Determine the [x, y] coordinate at the center of the cell enclosing the given text.  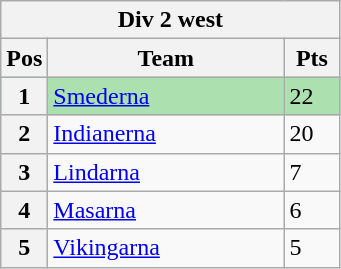
4 [24, 210]
Pos [24, 58]
3 [24, 172]
Smederna [166, 96]
Team [166, 58]
Lindarna [166, 172]
Div 2 west [170, 20]
1 [24, 96]
Vikingarna [166, 248]
2 [24, 134]
20 [312, 134]
Indianerna [166, 134]
Masarna [166, 210]
22 [312, 96]
7 [312, 172]
Pts [312, 58]
6 [312, 210]
